Return (x, y) of the center of cell containing provided text 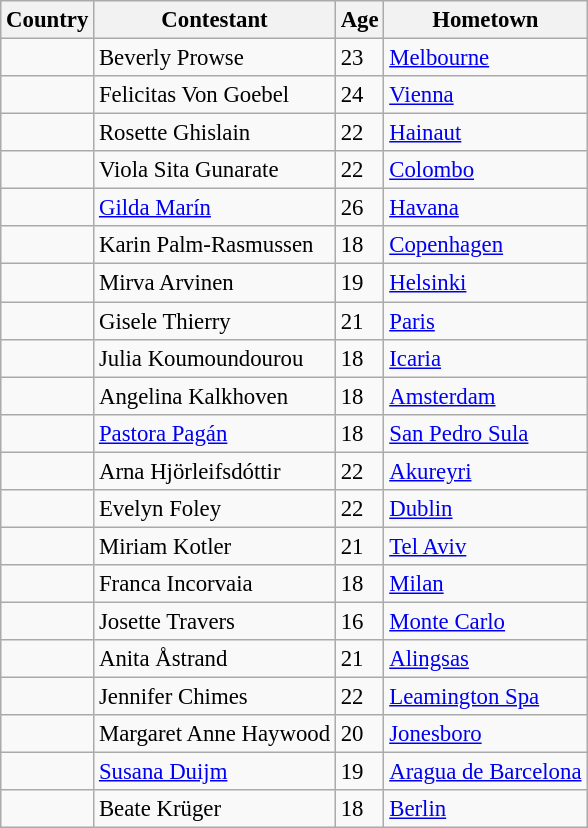
Beverly Prowse (215, 58)
Jonesboro (486, 734)
Akureyri (486, 471)
Hometown (486, 20)
Anita Åstrand (215, 659)
Karin Palm-Rasmussen (215, 245)
Evelyn Foley (215, 509)
Aragua de Barcelona (486, 772)
Jennifer Chimes (215, 697)
Beate Krüger (215, 809)
Alingsas (486, 659)
Country (48, 20)
Felicitas Von Goebel (215, 95)
Julia Koumoundourou (215, 358)
Gilda Marín (215, 208)
23 (360, 58)
Hainaut (486, 133)
Franca Incorvaia (215, 584)
Arna Hjörleifsdóttir (215, 471)
Mirva Arvinen (215, 283)
Amsterdam (486, 396)
20 (360, 734)
Leamington Spa (486, 697)
Angelina Kalkhoven (215, 396)
Monte Carlo (486, 621)
Berlin (486, 809)
Melbourne (486, 58)
Miriam Kotler (215, 546)
24 (360, 95)
San Pedro Sula (486, 433)
Paris (486, 321)
Pastora Pagán (215, 433)
16 (360, 621)
26 (360, 208)
Rosette Ghislain (215, 133)
Josette Travers (215, 621)
Margaret Anne Haywood (215, 734)
Age (360, 20)
Dublin (486, 509)
Viola Sita Gunarate (215, 170)
Havana (486, 208)
Susana Duijm (215, 772)
Copenhagen (486, 245)
Vienna (486, 95)
Colombo (486, 170)
Gisele Thierry (215, 321)
Milan (486, 584)
Helsinki (486, 283)
Icaria (486, 358)
Tel Aviv (486, 546)
Contestant (215, 20)
